Locate the cell with the specified text and output its [X, Y] center coordinate. 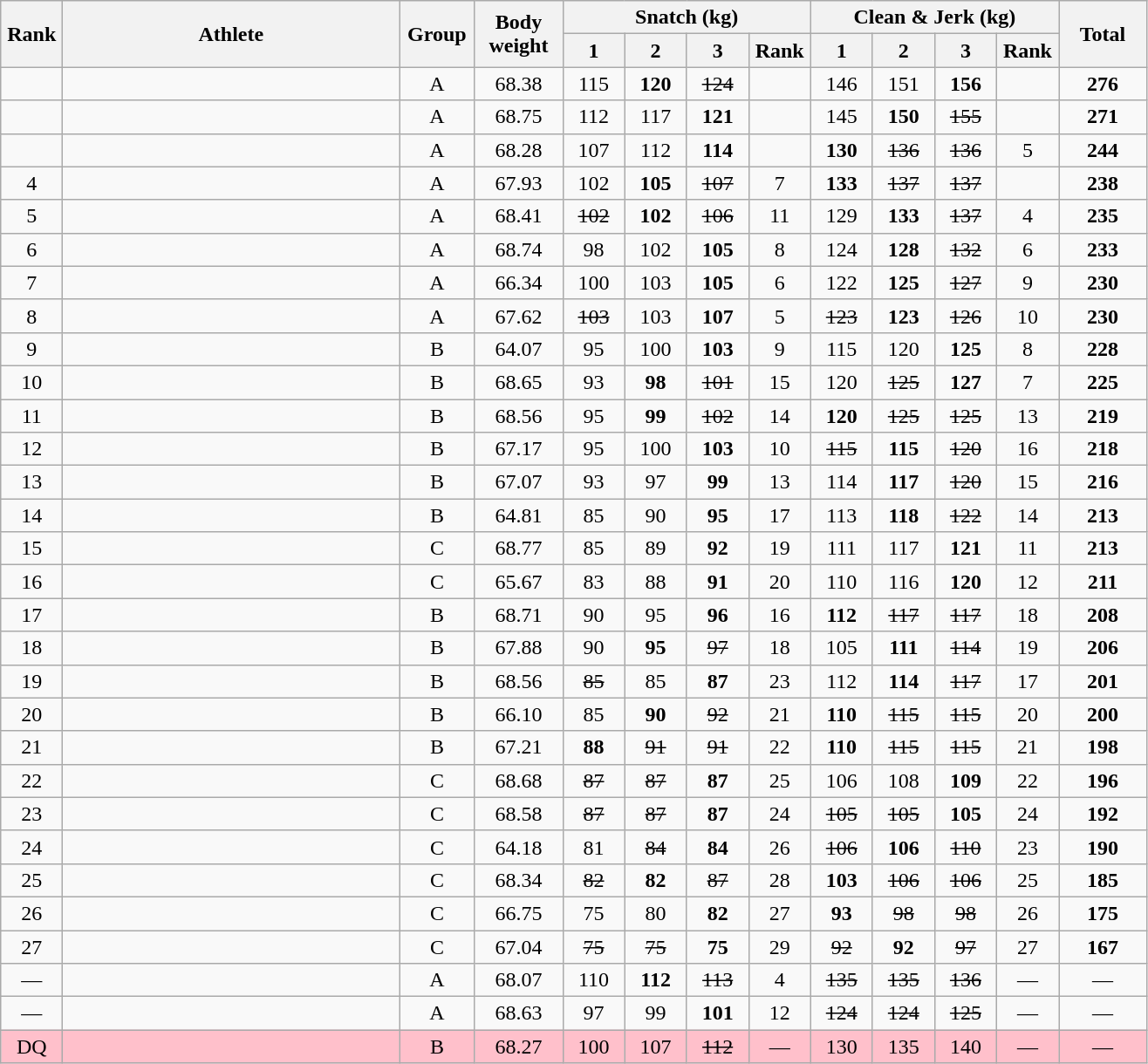
228 [1103, 349]
132 [965, 249]
Snatch (kg) [687, 17]
83 [593, 582]
150 [904, 117]
67.93 [518, 183]
68.34 [518, 880]
185 [1103, 880]
66.10 [518, 714]
233 [1103, 249]
126 [965, 316]
146 [841, 84]
271 [1103, 117]
200 [1103, 714]
64.07 [518, 349]
67.17 [518, 449]
128 [904, 249]
67.07 [518, 482]
Group [437, 34]
68.68 [518, 781]
28 [780, 880]
145 [841, 117]
96 [717, 615]
66.75 [518, 913]
29 [780, 946]
175 [1103, 913]
208 [1103, 615]
190 [1103, 847]
211 [1103, 582]
68.28 [518, 150]
235 [1103, 216]
218 [1103, 449]
68.74 [518, 249]
68.77 [518, 549]
64.18 [518, 847]
67.62 [518, 316]
68.75 [518, 117]
201 [1103, 681]
156 [965, 84]
276 [1103, 84]
Body weight [518, 34]
216 [1103, 482]
116 [904, 582]
225 [1103, 382]
206 [1103, 648]
129 [841, 216]
192 [1103, 814]
64.81 [518, 515]
67.21 [518, 747]
68.58 [518, 814]
81 [593, 847]
244 [1103, 150]
219 [1103, 416]
109 [965, 781]
65.67 [518, 582]
66.34 [518, 283]
68.07 [518, 980]
68.27 [518, 1047]
68.65 [518, 382]
198 [1103, 747]
89 [656, 549]
118 [904, 515]
167 [1103, 946]
155 [965, 117]
68.71 [518, 615]
67.04 [518, 946]
DQ [31, 1047]
238 [1103, 183]
68.63 [518, 1013]
108 [904, 781]
Clean & Jerk (kg) [934, 17]
68.41 [518, 216]
68.38 [518, 84]
67.88 [518, 648]
80 [656, 913]
Athlete [231, 34]
Total [1103, 34]
196 [1103, 781]
151 [904, 84]
140 [965, 1047]
